Return the [x, y] coordinate for the center point of the cell that contains the specified text.  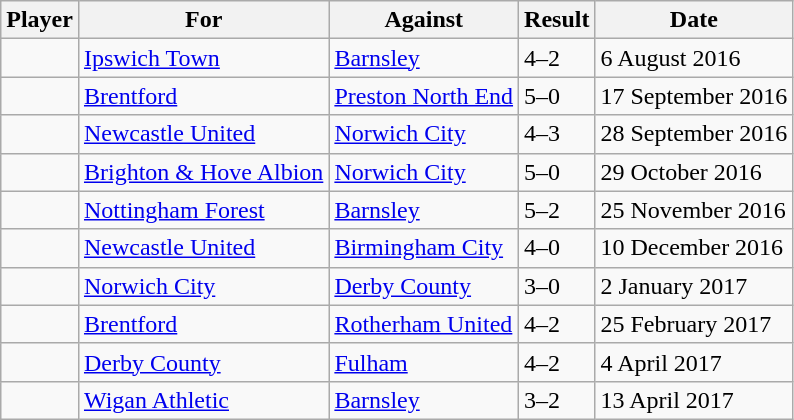
Nottingham Forest [203, 210]
4–3 [557, 134]
Player [40, 20]
3–0 [557, 286]
3–2 [557, 400]
13 April 2017 [694, 400]
2 January 2017 [694, 286]
Fulham [424, 362]
Result [557, 20]
28 September 2016 [694, 134]
Against [424, 20]
5–2 [557, 210]
Preston North End [424, 96]
4 April 2017 [694, 362]
Date [694, 20]
Rotherham United [424, 324]
29 October 2016 [694, 172]
25 February 2017 [694, 324]
Ipswich Town [203, 58]
6 August 2016 [694, 58]
Brighton & Hove Albion [203, 172]
Wigan Athletic [203, 400]
Birmingham City [424, 248]
10 December 2016 [694, 248]
17 September 2016 [694, 96]
4–0 [557, 248]
25 November 2016 [694, 210]
For [203, 20]
